Extract the [X, Y] coordinate from the center of the cell holding the provided text.  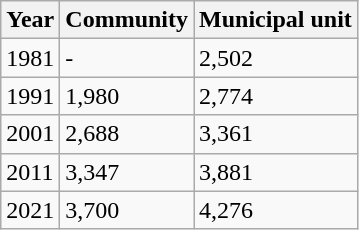
1981 [30, 58]
2001 [30, 134]
1991 [30, 96]
3,700 [127, 210]
3,361 [276, 134]
Year [30, 20]
3,881 [276, 172]
2021 [30, 210]
2,688 [127, 134]
4,276 [276, 210]
1,980 [127, 96]
2011 [30, 172]
- [127, 58]
Community [127, 20]
Municipal unit [276, 20]
3,347 [127, 172]
2,774 [276, 96]
2,502 [276, 58]
